Provide the [x, y] coordinate of the cell's center where the given text is located.  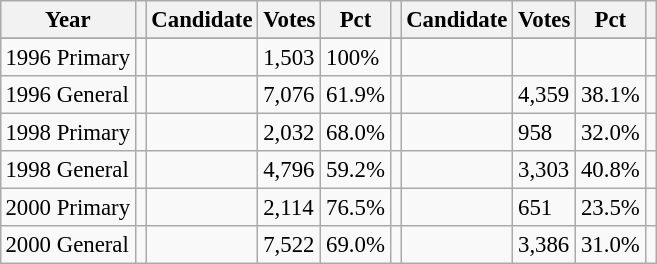
1998 General [68, 170]
38.1% [610, 95]
76.5% [356, 208]
23.5% [610, 208]
2000 General [68, 245]
100% [356, 57]
2,032 [290, 133]
2,114 [290, 208]
7,522 [290, 245]
1998 Primary [68, 133]
7,076 [290, 95]
1996 General [68, 95]
61.9% [356, 95]
1,503 [290, 57]
4,359 [544, 95]
68.0% [356, 133]
59.2% [356, 170]
69.0% [356, 245]
1996 Primary [68, 57]
3,303 [544, 170]
31.0% [610, 245]
2000 Primary [68, 208]
651 [544, 208]
4,796 [290, 170]
3,386 [544, 245]
40.8% [610, 170]
32.0% [610, 133]
Year [68, 20]
958 [544, 133]
